Scan for the cell matching the given text and deliver its (X, Y) coordinate at center. 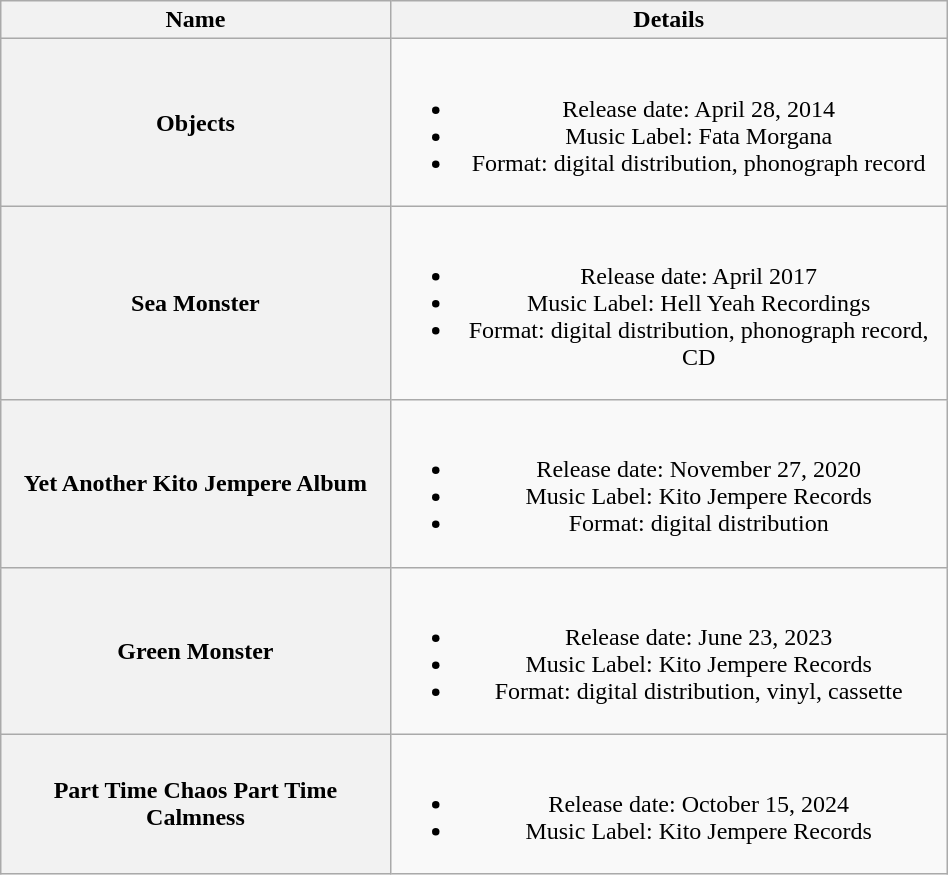
Green Monster (196, 650)
Release date: April 28, 2014Music Label: Fata MorganaFormat: digital distribution, phonograph record (668, 122)
Release date: November 27, 2020Music Label: Kito Jempere RecordsFormat: digital distribution (668, 484)
Objects (196, 122)
Name (196, 20)
Part Time Chaos Part Time Calmness (196, 804)
Sea Monster (196, 303)
Release date: June 23, 2023Music Label: Kito Jempere RecordsFormat: digital distribution, vinyl, cassette (668, 650)
Yet Another Kito Jempere Album (196, 484)
Release date: April 2017Music Label: Hell Yeah RecordingsFormat: digital distribution, phonograph record, CD (668, 303)
Release date: October 15, 2024Music Label: Kito Jempere Records (668, 804)
Details (668, 20)
